From the cell containing the given text, extract its center point as [x, y] coordinate. 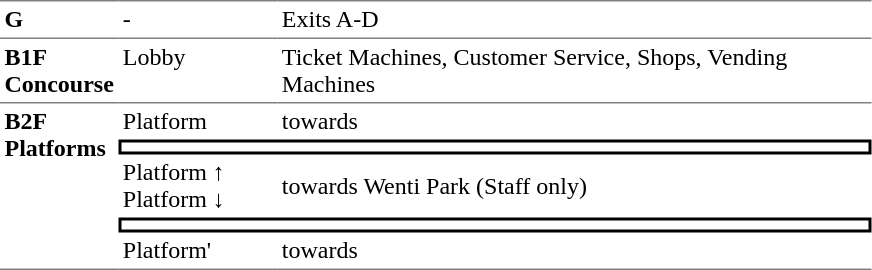
towards Wenti Park (Staff only) [574, 186]
Platform' [198, 251]
Platform [198, 122]
Platform ↑Platform ↓ [198, 186]
Ticket Machines, Customer Service, Shops, Vending Machines [574, 71]
Lobby [198, 71]
B1FConcourse [59, 71]
G [59, 19]
Exits A-D [574, 19]
- [198, 19]
B2FPlatforms [59, 187]
